For the text-containing cell, return its midpoint in (x, y) coordinate format. 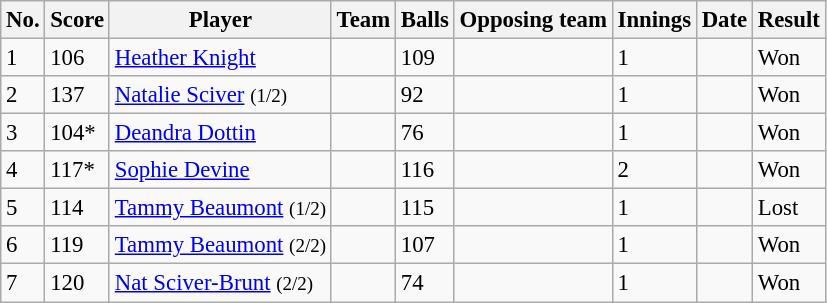
106 (78, 58)
Deandra Dottin (220, 133)
Natalie Sciver (1/2) (220, 95)
107 (424, 245)
7 (23, 283)
Tammy Beaumont (1/2) (220, 208)
116 (424, 170)
Result (788, 20)
114 (78, 208)
Lost (788, 208)
115 (424, 208)
117* (78, 170)
74 (424, 283)
Innings (654, 20)
Heather Knight (220, 58)
Date (724, 20)
Tammy Beaumont (2/2) (220, 245)
Opposing team (533, 20)
No. (23, 20)
76 (424, 133)
Team (363, 20)
3 (23, 133)
92 (424, 95)
Balls (424, 20)
Sophie Devine (220, 170)
137 (78, 95)
Nat Sciver-Brunt (2/2) (220, 283)
120 (78, 283)
Score (78, 20)
4 (23, 170)
5 (23, 208)
104* (78, 133)
6 (23, 245)
119 (78, 245)
Player (220, 20)
109 (424, 58)
